Return the [x, y] coordinate for the center point of the cell that contains the specified text.  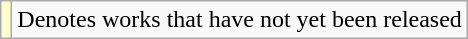
Denotes works that have not yet been released [240, 20]
